Search for the cell housing the specified text and yield its (X, Y) center coordinate. 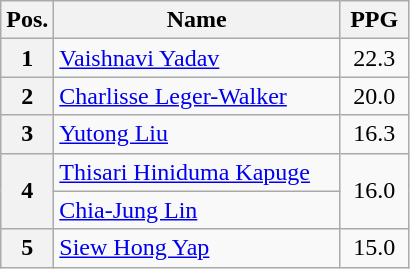
Name (197, 20)
16.0 (374, 191)
Yutong Liu (197, 134)
16.3 (374, 134)
5 (28, 248)
22.3 (374, 58)
3 (28, 134)
Charlisse Leger-Walker (197, 96)
Thisari Hiniduma Kapuge (197, 172)
Chia-Jung Lin (197, 210)
15.0 (374, 248)
2 (28, 96)
20.0 (374, 96)
Pos. (28, 20)
Vaishnavi Yadav (197, 58)
1 (28, 58)
4 (28, 191)
Siew Hong Yap (197, 248)
PPG (374, 20)
